Locate the cell with the specified text and output its (X, Y) center coordinate. 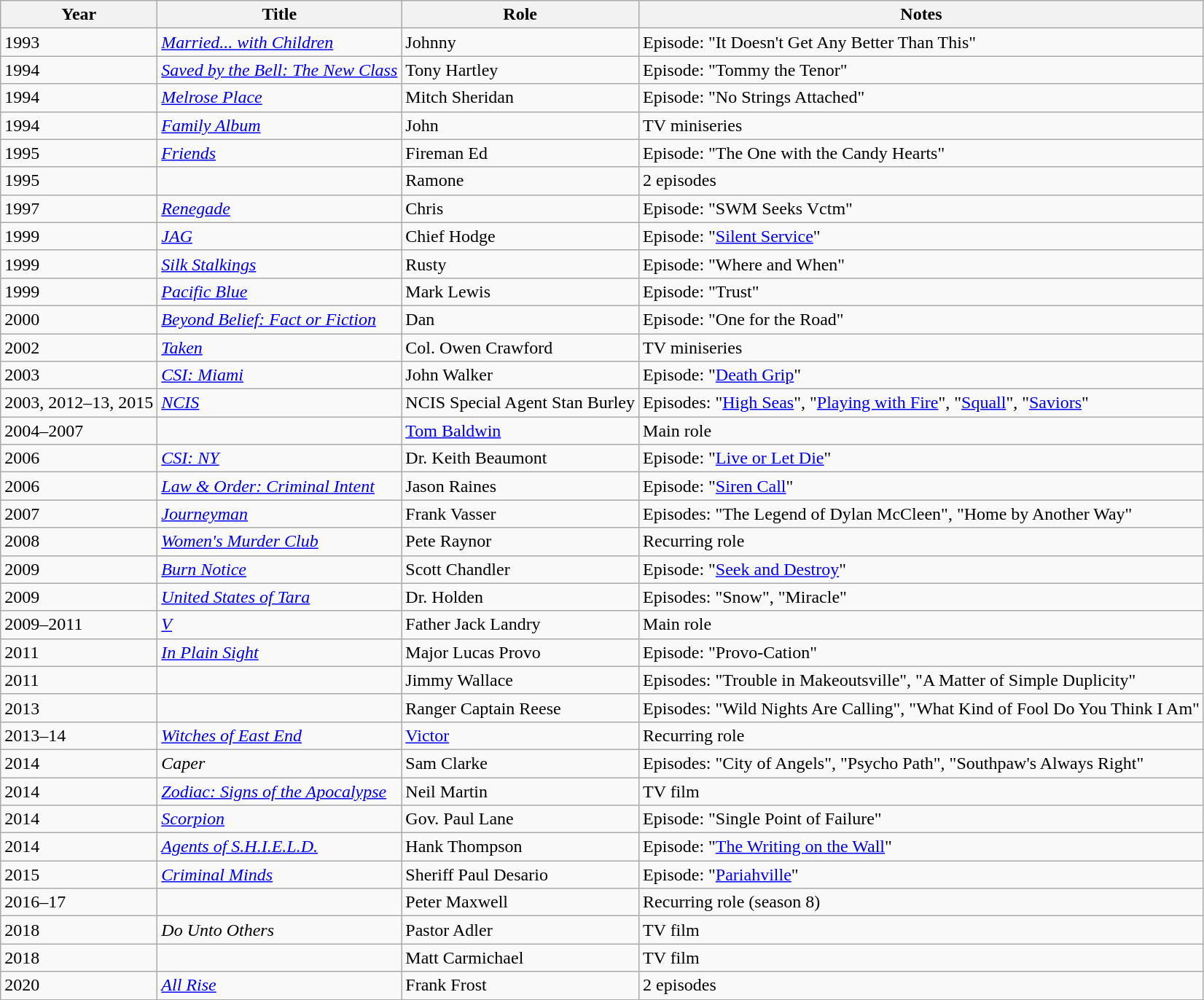
Zodiac: Signs of the Apocalypse (280, 791)
Agents of S.H.I.E.L.D. (280, 847)
Role (520, 15)
Pastor Adler (520, 930)
Frank Frost (520, 985)
John Walker (520, 375)
Neil Martin (520, 791)
NCIS Special Agent Stan Burley (520, 403)
2015 (79, 875)
Scorpion (280, 819)
2016–17 (79, 902)
Episode: "Trust" (921, 292)
Tony Hartley (520, 70)
Women's Murder Club (280, 542)
Episode: "Siren Call" (921, 486)
Episode: "No Strings Attached" (921, 98)
2004–2007 (79, 431)
Pete Raynor (520, 542)
Episodes: "City of Angels", "Psycho Path", "Southpaw's Always Right" (921, 763)
In Plain Sight (280, 652)
Frank Vasser (520, 514)
Family Album (280, 125)
Victor (520, 735)
V (280, 625)
Jason Raines (520, 486)
Episode: "The One with the Candy Hearts" (921, 153)
Episode: "Pariahville" (921, 875)
Witches of East End (280, 735)
2002 (79, 348)
2020 (79, 985)
Episodes: "Trouble in Makeoutsville", "A Matter of Simple Duplicity" (921, 680)
Johnny (520, 42)
2007 (79, 514)
Notes (921, 15)
Journeyman (280, 514)
Mitch Sheridan (520, 98)
2008 (79, 542)
2000 (79, 319)
Beyond Belief: Fact or Fiction (280, 319)
Year (79, 15)
1993 (79, 42)
Silk Stalkings (280, 264)
Episode: "Seek and Destroy" (921, 569)
Criminal Minds (280, 875)
Renegade (280, 208)
2009–2011 (79, 625)
Dr. Keith Beaumont (520, 458)
Episodes: "High Seas", "Playing with Fire", "Squall", "Saviors" (921, 403)
Scott Chandler (520, 569)
Law & Order: Criminal Intent (280, 486)
JAG (280, 236)
John (520, 125)
Burn Notice (280, 569)
United States of Tara (280, 597)
Dr. Holden (520, 597)
Sheriff Paul Desario (520, 875)
Friends (280, 153)
Episode: "Silent Service" (921, 236)
Caper (280, 763)
Episode: "Single Point of Failure" (921, 819)
Episode: "Provo-Cation" (921, 652)
Hank Thompson (520, 847)
NCIS (280, 403)
Episode: "Live or Let Die" (921, 458)
Ranger Captain Reese (520, 708)
Peter Maxwell (520, 902)
Col. Owen Crawford (520, 348)
Episode: "It Doesn't Get Any Better Than This" (921, 42)
Dan (520, 319)
Episodes: "The Legend of Dylan McCleen", "Home by Another Way" (921, 514)
Ramone (520, 181)
Episode: "One for the Road" (921, 319)
Do Unto Others (280, 930)
2003 (79, 375)
Title (280, 15)
Saved by the Bell: The New Class (280, 70)
Recurring role (season 8) (921, 902)
Episode: "SWM Seeks Vctm" (921, 208)
Jimmy Wallace (520, 680)
Mark Lewis (520, 292)
Chris (520, 208)
Married... with Children (280, 42)
2003, 2012–13, 2015 (79, 403)
Taken (280, 348)
CSI: NY (280, 458)
Rusty (520, 264)
Matt Carmichael (520, 958)
Episodes: "Wild Nights Are Calling", "What Kind of Fool Do You Think I Am" (921, 708)
Episode: "Tommy the Tenor" (921, 70)
2013–14 (79, 735)
Father Jack Landry (520, 625)
All Rise (280, 985)
Pacific Blue (280, 292)
Episode: "Death Grip" (921, 375)
Sam Clarke (520, 763)
2013 (79, 708)
Melrose Place (280, 98)
1997 (79, 208)
Chief Hodge (520, 236)
CSI: Miami (280, 375)
Tom Baldwin (520, 431)
Major Lucas Provo (520, 652)
Episodes: "Snow", "Miracle" (921, 597)
Fireman Ed (520, 153)
Gov. Paul Lane (520, 819)
Episode: "Where and When" (921, 264)
Episode: "The Writing on the Wall" (921, 847)
